Return the (x, y) coordinate for the center point of the cell that contains the specified text.  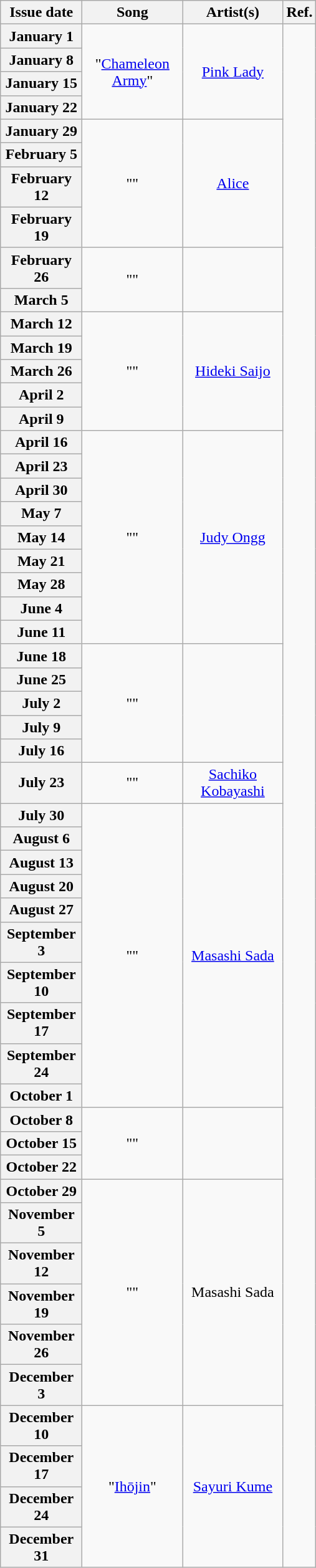
March 5 (41, 300)
May 21 (41, 561)
April 16 (41, 442)
September 3 (41, 942)
Sachiko Kobayashi (233, 783)
November 26 (41, 1345)
Issue date (41, 12)
June 25 (41, 679)
May 28 (41, 585)
Artist(s) (233, 12)
Sayuri Kume (233, 1486)
February 5 (41, 155)
December 24 (41, 1507)
April 23 (41, 466)
Judy Ongg (233, 537)
March 19 (41, 347)
July 9 (41, 727)
January 22 (41, 107)
December 31 (41, 1547)
April 2 (41, 395)
May 7 (41, 514)
June 4 (41, 608)
June 18 (41, 656)
Pink Lady (233, 72)
Hideki Saijo (233, 371)
September 17 (41, 1023)
August 6 (41, 839)
April 9 (41, 419)
October 29 (41, 1191)
December 10 (41, 1426)
February 26 (41, 268)
July 2 (41, 703)
Alice (233, 183)
November 5 (41, 1223)
Song (132, 12)
October 15 (41, 1143)
January 29 (41, 131)
December 3 (41, 1385)
July 23 (41, 783)
July 16 (41, 751)
November 12 (41, 1264)
January 15 (41, 84)
August 20 (41, 886)
"Chameleon Army" (132, 72)
July 30 (41, 815)
October 22 (41, 1167)
May 14 (41, 537)
March 12 (41, 323)
February 12 (41, 187)
January 1 (41, 36)
August 27 (41, 910)
August 13 (41, 863)
Ref. (299, 12)
November 19 (41, 1304)
October 8 (41, 1119)
February 19 (41, 227)
June 11 (41, 632)
October 1 (41, 1096)
September 10 (41, 982)
January 8 (41, 60)
March 26 (41, 371)
"Ihōjin" (132, 1486)
April 30 (41, 490)
December 17 (41, 1466)
September 24 (41, 1063)
